Determine the (x, y) coordinate at the center of the cell enclosing the given text.  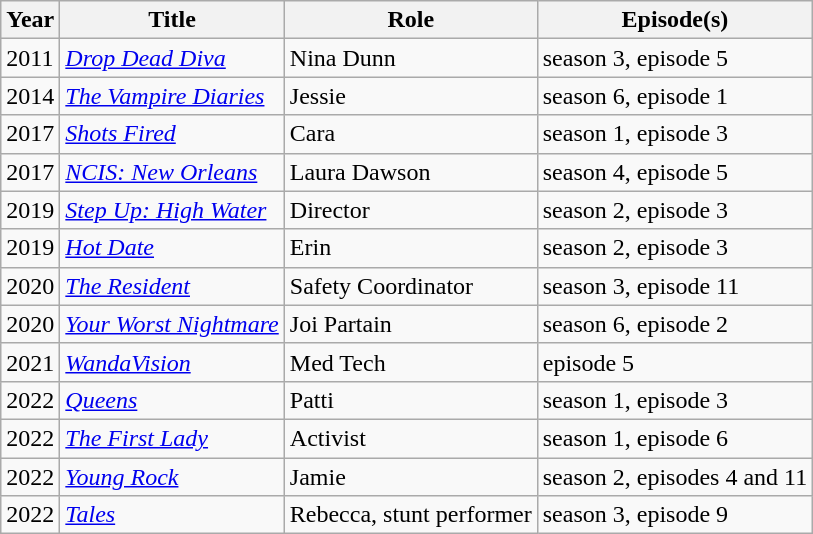
Joi Partain (410, 324)
The Resident (172, 286)
season 1, episode 6 (674, 438)
season 4, episode 5 (674, 172)
season 6, episode 2 (674, 324)
Episode(s) (674, 20)
Year (30, 20)
Med Tech (410, 362)
Cara (410, 134)
Jamie (410, 477)
The First Lady (172, 438)
Erin (410, 248)
Drop Dead Diva (172, 58)
season 3, episode 9 (674, 515)
Young Rock (172, 477)
Laura Dawson (410, 172)
season 3, episode 11 (674, 286)
Your Worst Nightmare (172, 324)
season 2, episodes 4 and 11 (674, 477)
The Vampire Diaries (172, 96)
Queens (172, 400)
Hot Date (172, 248)
NCIS: New Orleans (172, 172)
Role (410, 20)
Nina Dunn (410, 58)
WandaVision (172, 362)
Rebecca, stunt performer (410, 515)
Director (410, 210)
Shots Fired (172, 134)
episode 5 (674, 362)
Step Up: High Water (172, 210)
Safety Coordinator (410, 286)
2021 (30, 362)
2011 (30, 58)
Jessie (410, 96)
Title (172, 20)
season 3, episode 5 (674, 58)
season 6, episode 1 (674, 96)
Patti (410, 400)
Activist (410, 438)
Tales (172, 515)
2014 (30, 96)
